Return (X, Y) of the center of cell containing provided text 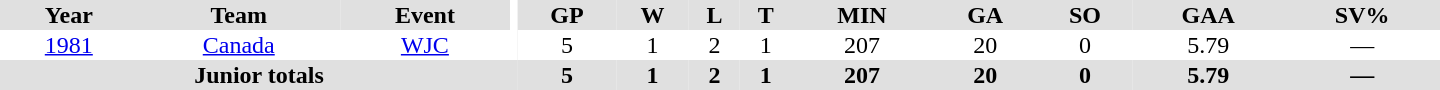
1981 (69, 45)
GAA (1208, 15)
Canada (239, 45)
Event (425, 15)
MIN (862, 15)
Junior totals (259, 75)
T (766, 15)
SO (1085, 15)
W (652, 15)
GP (567, 15)
L (714, 15)
WJC (425, 45)
GA (986, 15)
SV% (1362, 15)
Year (69, 15)
Team (239, 15)
